Capture the cell that displays the provided text and extract its (X, Y) central coordinate. 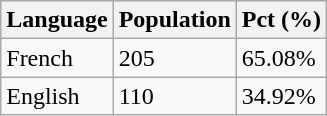
French (57, 58)
English (57, 96)
110 (174, 96)
205 (174, 58)
34.92% (281, 96)
65.08% (281, 58)
Population (174, 20)
Language (57, 20)
Pct (%) (281, 20)
